Detect which cell encompasses the target text, then output its [X, Y] center coordinate. 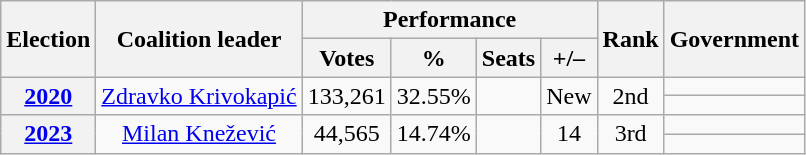
% [434, 58]
Votes [346, 58]
14 [569, 134]
2020 [48, 96]
Rank [630, 39]
32.55% [434, 96]
2023 [48, 134]
Government [734, 39]
Coalition leader [199, 39]
Performance [450, 20]
New [569, 96]
14.74% [434, 134]
44,565 [346, 134]
Seats [508, 58]
133,261 [346, 96]
2nd [630, 96]
+/– [569, 58]
3rd [630, 134]
Zdravko Krivokapić [199, 96]
Milan Knežević [199, 134]
Election [48, 39]
